Capture the cell that displays the provided text and extract its (X, Y) central coordinate. 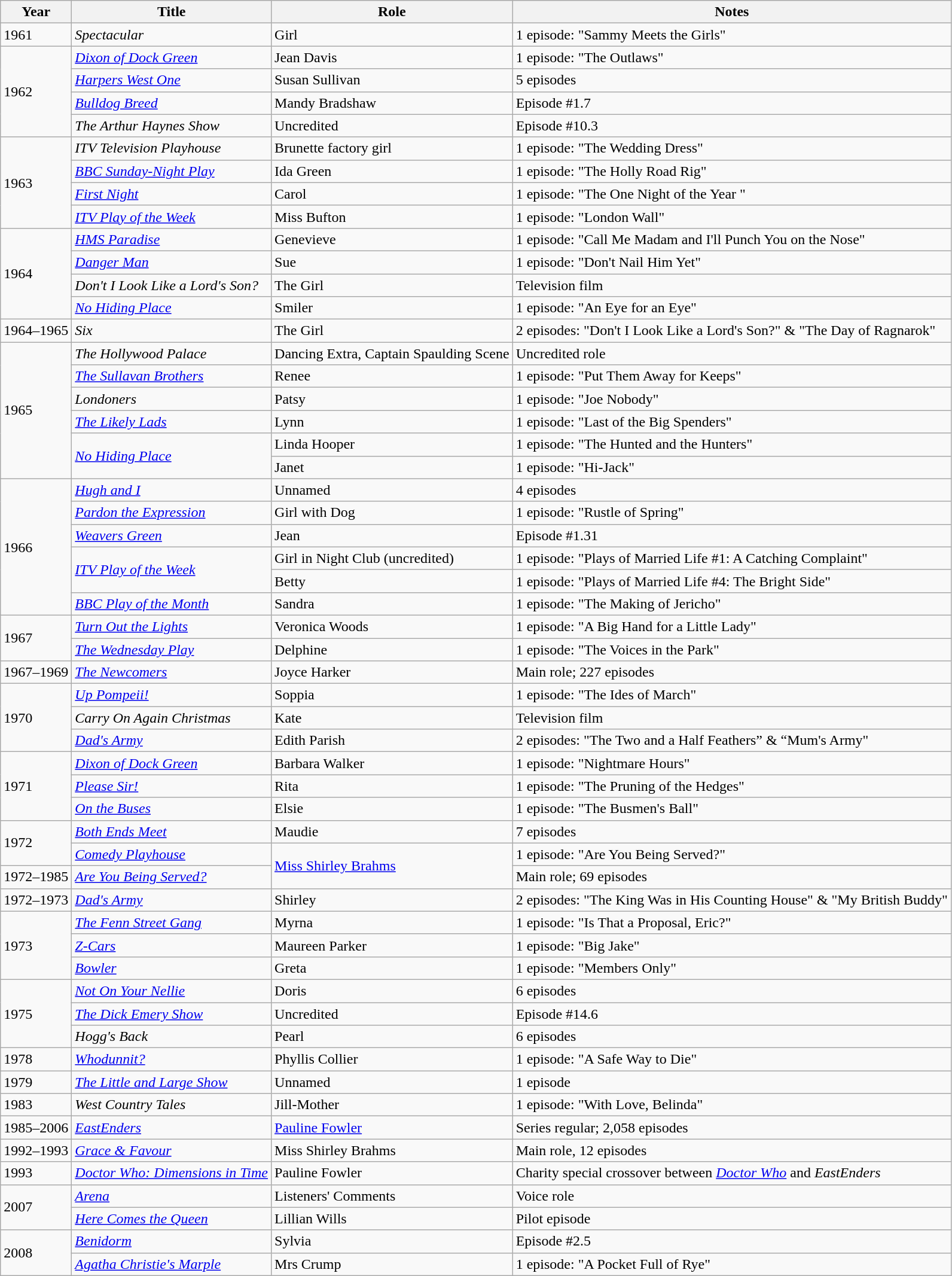
On the Buses (172, 809)
Miss Bufton (392, 217)
1993 (36, 1173)
Veronica Woods (392, 626)
Episode #14.6 (732, 1014)
Weavers Green (172, 535)
Comedy Playhouse (172, 854)
Are You Being Served? (172, 877)
1 episode: "Plays of Married Life #4: The Bright Side" (732, 581)
1 episode: "The Holly Road Rig" (732, 171)
Myrna (392, 922)
1992–1993 (36, 1150)
1985–2006 (36, 1128)
Danger Man (172, 262)
Ida Green (392, 171)
Series regular; 2,058 episodes (732, 1128)
Delphine (392, 649)
HMS Paradise (172, 239)
Renee (392, 376)
Janet (392, 467)
7 episodes (732, 832)
2 episodes: "Don't I Look Like a Lord's Son?" & "The Day of Ragnarok" (732, 331)
1 episode: "A Big Hand for a Little Lady" (732, 626)
1 episode: "Big Jake" (732, 945)
1973 (36, 945)
Susan Sullivan (392, 80)
Bulldog Breed (172, 103)
1 episode: "The Hunted and the Hunters" (732, 444)
1 episode: "The Busmen's Ball" (732, 809)
Year (36, 12)
Phyllis Collier (392, 1059)
Doris (392, 991)
The Hollywood Palace (172, 354)
Six (172, 331)
Edith Parish (392, 741)
BBC Play of the Month (172, 604)
1979 (36, 1082)
Spectacular (172, 35)
ITV Television Playhouse (172, 148)
Lynn (392, 422)
The Fenn Street Gang (172, 922)
Soppia (392, 695)
1961 (36, 35)
1967 (36, 638)
1 episode: "Call Me Madam and I'll Punch You on the Nose" (732, 239)
Brunette factory girl (392, 148)
Carol (392, 194)
1972–1985 (36, 877)
Episode #1.7 (732, 103)
1975 (36, 1013)
EastEnders (172, 1128)
Patsy (392, 399)
1972 (36, 843)
1983 (36, 1105)
1 episode: "Are You Being Served?" (732, 854)
Betty (392, 581)
Role (392, 12)
Voice role (732, 1196)
The Sullavan Brothers (172, 376)
Pearl (392, 1037)
Dancing Extra, Captain Spaulding Scene (392, 354)
Bowler (172, 968)
1971 (36, 786)
Pilot episode (732, 1219)
Maureen Parker (392, 945)
Whodunnit? (172, 1059)
1 episode: "Members Only" (732, 968)
Title (172, 12)
Grace & Favour (172, 1150)
Pardon the Expression (172, 513)
1 episode: "The Ides of March" (732, 695)
Don't I Look Like a Lord's Son? (172, 285)
1 episode: "Last of the Big Spenders" (732, 422)
1 episode: "Sammy Meets the Girls" (732, 35)
Sylvia (392, 1241)
1 episode: "Joe Nobody" (732, 399)
Not On Your Nellie (172, 991)
Genevieve (392, 239)
2007 (36, 1207)
The Little and Large Show (172, 1082)
West Country Tales (172, 1105)
2 episodes: "The King Was in His Counting House" & "My British Buddy" (732, 900)
BBC Sunday-Night Play (172, 171)
Elsie (392, 809)
Girl in Night Club (uncredited) (392, 558)
Mrs Crump (392, 1264)
Here Comes the Queen (172, 1219)
1966 (36, 547)
Harpers West One (172, 80)
Arena (172, 1196)
Kate (392, 718)
1 episode: "Don't Nail Him Yet" (732, 262)
Shirley (392, 900)
1 episode: "A Pocket Full of Rye" (732, 1264)
The Likely Lads (172, 422)
First Night (172, 194)
Maudie (392, 832)
Mandy Bradshaw (392, 103)
Smiler (392, 308)
Uncredited role (732, 354)
2 episodes: "The Two and a Half Feathers” & “Mum's Army" (732, 741)
Linda Hooper (392, 444)
Greta (392, 968)
Barbara Walker (392, 763)
1 episode: "Put Them Away for Keeps" (732, 376)
Carry On Again Christmas (172, 718)
Jean (392, 535)
1 episode: "With Love, Belinda" (732, 1105)
Londoners (172, 399)
Benidorm (172, 1241)
1 episode: "The Making of Jericho" (732, 604)
The Arthur Haynes Show (172, 126)
The Dick Emery Show (172, 1014)
Turn Out the Lights (172, 626)
1970 (36, 718)
Joyce Harker (392, 672)
1 episode: "Rustle of Spring" (732, 513)
Doctor Who: Dimensions in Time (172, 1173)
Main role; 227 episodes (732, 672)
Jean Davis (392, 57)
1 episode (732, 1082)
Listeners' Comments (392, 1196)
1 episode: "The Wedding Dress" (732, 148)
1 episode: "Nightmare Hours" (732, 763)
2008 (36, 1253)
Notes (732, 12)
Sue (392, 262)
Lillian Wills (392, 1219)
1 episode: "An Eye for an Eye" (732, 308)
Both Ends Meet (172, 832)
1 episode: "Is That a Proposal, Eric?" (732, 922)
5 episodes (732, 80)
1 episode: "A Safe Way to Die" (732, 1059)
Please Sir! (172, 786)
1965 (36, 410)
1963 (36, 182)
Main role; 69 episodes (732, 877)
Episode #10.3 (732, 126)
The Wednesday Play (172, 649)
1967–1969 (36, 672)
1972–1973 (36, 900)
Main role, 12 episodes (732, 1150)
4 episodes (732, 490)
1 episode: "London Wall" (732, 217)
Charity special crossover between Doctor Who and EastEnders (732, 1173)
1 episode: "The Voices in the Park" (732, 649)
1 episode: "The One Night of the Year " (732, 194)
1 episode: "Plays of Married Life #1: A Catching Complaint" (732, 558)
1962 (36, 92)
1964 (36, 273)
1 episode: "Hi-Jack" (732, 467)
1964–1965 (36, 331)
Sandra (392, 604)
1 episode: "The Outlaws" (732, 57)
Rita (392, 786)
1978 (36, 1059)
Hogg's Back (172, 1037)
Episode #2.5 (732, 1241)
Girl (392, 35)
Up Pompeii! (172, 695)
Jill-Mother (392, 1105)
The Newcomers (172, 672)
Girl with Dog (392, 513)
1 episode: "The Pruning of the Hedges" (732, 786)
Z-Cars (172, 945)
Agatha Christie's Marple (172, 1264)
Hugh and I (172, 490)
Episode #1.31 (732, 535)
